From the cell containing the given text, extract its center point as (X, Y) coordinate. 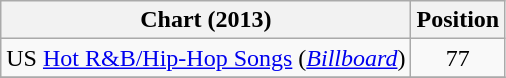
Position (458, 20)
US Hot R&B/Hip-Hop Songs (Billboard) (206, 58)
77 (458, 58)
Chart (2013) (206, 20)
